From the cell containing the given text, extract its center point as [X, Y] coordinate. 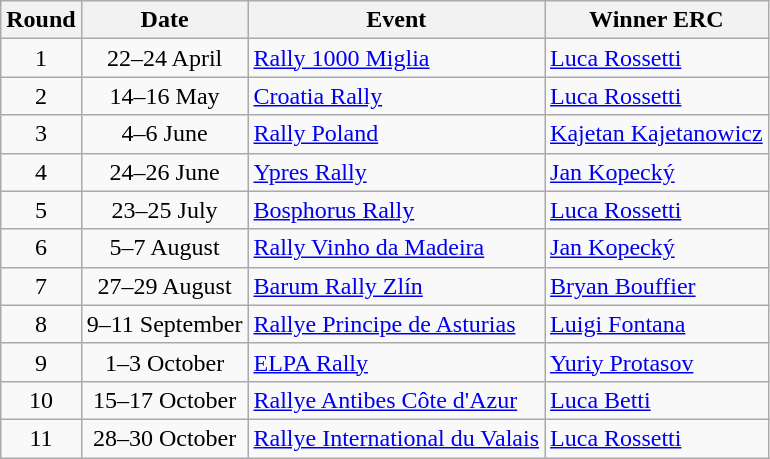
5–7 August [164, 248]
Date [164, 20]
Kajetan Kajetanowicz [657, 134]
24–26 June [164, 172]
Yuriy Protasov [657, 362]
3 [41, 134]
Barum Rally Zlín [396, 286]
6 [41, 248]
2 [41, 96]
8 [41, 324]
9 [41, 362]
Rallye Antibes Côte d'Azur [396, 400]
11 [41, 438]
10 [41, 400]
1 [41, 58]
Rallye International du Valais [396, 438]
Bryan Bouffier [657, 286]
Rallye Principe de Asturias [396, 324]
27–29 August [164, 286]
Rally 1000 Miglia [396, 58]
23–25 July [164, 210]
9–11 September [164, 324]
1–3 October [164, 362]
Croatia Rally [396, 96]
4–6 June [164, 134]
ELPA Rally [396, 362]
15–17 October [164, 400]
Bosphorus Rally [396, 210]
22–24 April [164, 58]
Luca Betti [657, 400]
28–30 October [164, 438]
Rally Vinho da Madeira [396, 248]
Event [396, 20]
Winner ERC [657, 20]
7 [41, 286]
Rally Poland [396, 134]
14–16 May [164, 96]
Ypres Rally [396, 172]
Luigi Fontana [657, 324]
Round [41, 20]
5 [41, 210]
4 [41, 172]
